Capture the cell that displays the provided text and extract its [X, Y] central coordinate. 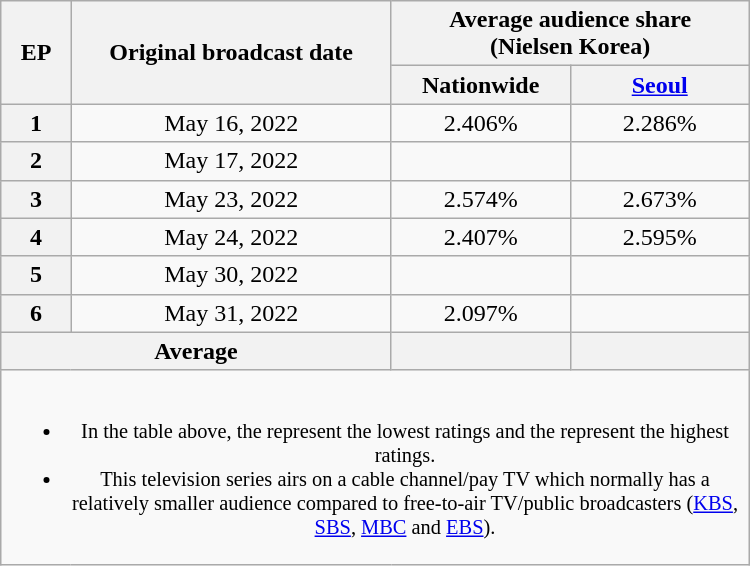
2 [36, 161]
2.595% [660, 237]
2.406% [480, 123]
EP [36, 52]
Original broadcast date [231, 52]
2.407% [480, 237]
Nationwide [480, 85]
2.673% [660, 199]
1 [36, 123]
4 [36, 237]
May 17, 2022 [231, 161]
5 [36, 275]
Average audience share(Nielsen Korea) [570, 34]
Seoul [660, 85]
May 24, 2022 [231, 237]
May 23, 2022 [231, 199]
3 [36, 199]
Average [196, 351]
6 [36, 313]
May 16, 2022 [231, 123]
2.574% [480, 199]
May 31, 2022 [231, 313]
May 30, 2022 [231, 275]
2.286% [660, 123]
2.097% [480, 313]
